Extract the [X, Y] coordinate from the center of the cell holding the provided text.  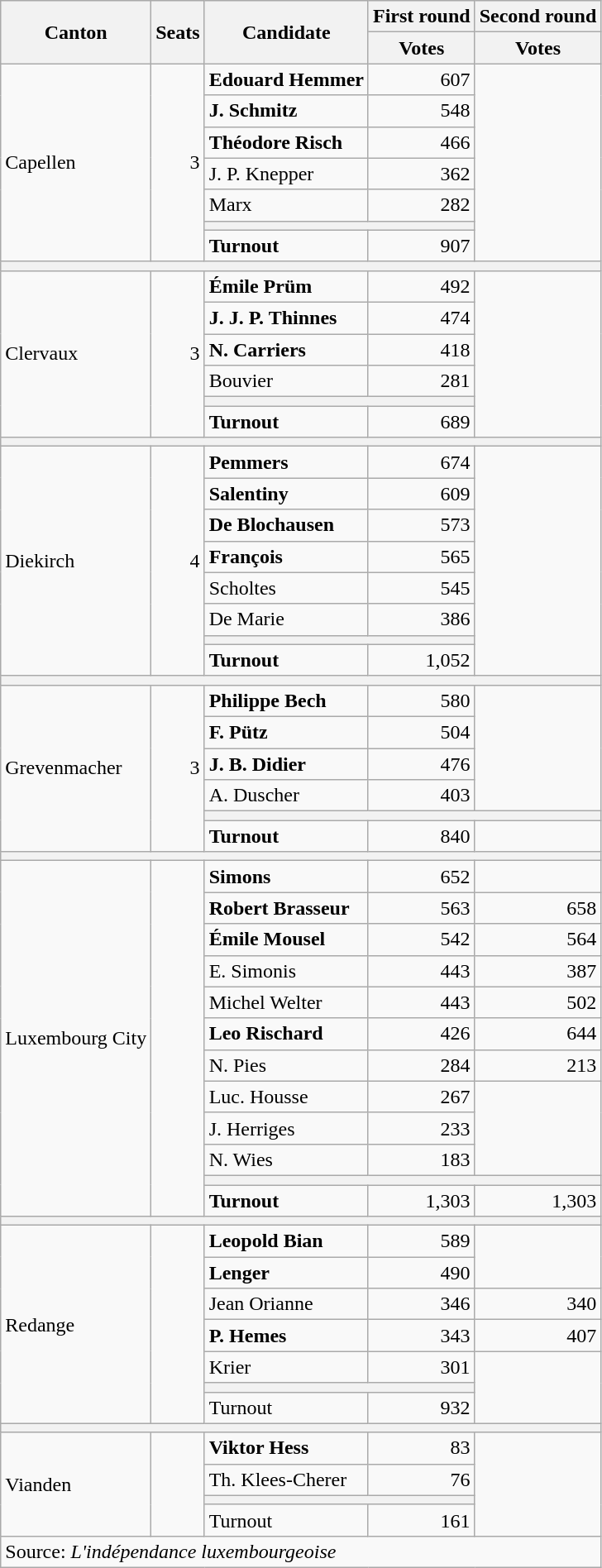
542 [422, 939]
N. Wies [286, 1159]
Jean Orianne [286, 1304]
De Marie [286, 619]
407 [537, 1336]
281 [422, 381]
565 [422, 557]
589 [422, 1241]
J. B. Didier [286, 763]
Michel Welter [286, 1002]
Salentiny [286, 494]
476 [422, 763]
J. Schmitz [286, 111]
Redange [76, 1325]
Candidate [286, 32]
Émile Mousel [286, 939]
Pemmers [286, 462]
545 [422, 588]
233 [422, 1128]
213 [537, 1065]
907 [422, 246]
563 [422, 908]
Canton [76, 32]
689 [422, 422]
Edouard Hemmer [286, 79]
Seats [178, 32]
De Blochausen [286, 525]
580 [422, 700]
267 [422, 1097]
Émile Prüm [286, 286]
343 [422, 1336]
Scholtes [286, 588]
840 [422, 836]
François [286, 557]
Grevenmacher [76, 767]
418 [422, 350]
Robert Brasseur [286, 908]
Vianden [76, 1484]
Leo Rischard [286, 1034]
Simons [286, 877]
340 [537, 1304]
Lenger [286, 1273]
1,052 [422, 660]
J. J. P. Thinnes [286, 318]
N. Pies [286, 1065]
A. Duscher [286, 796]
644 [537, 1034]
Krier [286, 1367]
Source: L'indépendance luxembourgeoise [301, 1551]
346 [422, 1304]
403 [422, 796]
502 [537, 1002]
83 [422, 1448]
564 [537, 939]
386 [422, 619]
504 [422, 732]
Luxembourg City [76, 1039]
Clervaux [76, 354]
Second round [537, 17]
658 [537, 908]
362 [422, 174]
Théodore Risch [286, 142]
607 [422, 79]
F. Pütz [286, 732]
Leopold Bian [286, 1241]
76 [422, 1480]
426 [422, 1034]
J. Herriges [286, 1128]
674 [422, 462]
932 [422, 1408]
282 [422, 205]
492 [422, 286]
474 [422, 318]
P. Hemes [286, 1336]
466 [422, 142]
Capellen [76, 162]
Diekirch [76, 562]
N. Carriers [286, 350]
183 [422, 1159]
E. Simonis [286, 971]
490 [422, 1273]
301 [422, 1367]
573 [422, 525]
Viktor Hess [286, 1448]
Bouvier [286, 381]
J. P. Knepper [286, 174]
Th. Klees-Cherer [286, 1480]
First round [422, 17]
161 [422, 1520]
387 [537, 971]
Marx [286, 205]
Luc. Housse [286, 1097]
548 [422, 111]
652 [422, 877]
609 [422, 494]
284 [422, 1065]
Philippe Bech [286, 700]
4 [178, 562]
